Locate the cell with the specified text and output its (X, Y) center coordinate. 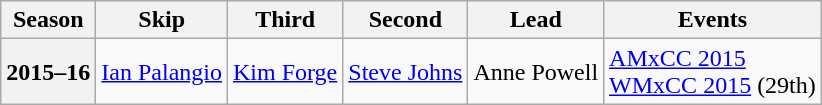
AMxCC 2015 WMxCC 2015 (29th) (713, 72)
Skip (162, 20)
2015–16 (48, 72)
Lead (536, 20)
Kim Forge (286, 72)
Anne Powell (536, 72)
Steve Johns (406, 72)
Third (286, 20)
Events (713, 20)
Season (48, 20)
Second (406, 20)
Ian Palangio (162, 72)
